Output the (X, Y) coordinate of the center of the cell containing the given text.  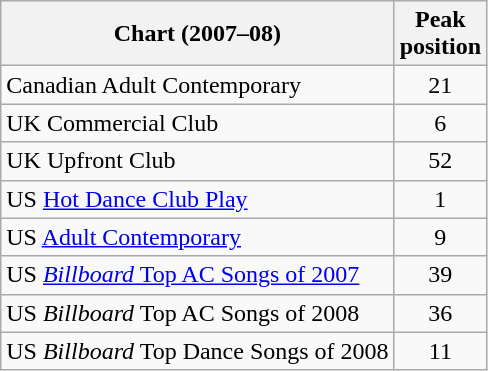
Peakposition (440, 34)
Chart (2007–08) (198, 34)
39 (440, 275)
US Hot Dance Club Play (198, 199)
11 (440, 351)
52 (440, 161)
US Adult Contemporary (198, 237)
6 (440, 123)
UK Commercial Club (198, 123)
US Billboard Top Dance Songs of 2008 (198, 351)
9 (440, 237)
1 (440, 199)
21 (440, 85)
UK Upfront Club (198, 161)
US Billboard Top AC Songs of 2008 (198, 313)
US Billboard Top AC Songs of 2007 (198, 275)
Canadian Adult Contemporary (198, 85)
36 (440, 313)
